Provide the [x, y] coordinate of the cell's center where the given text is located.  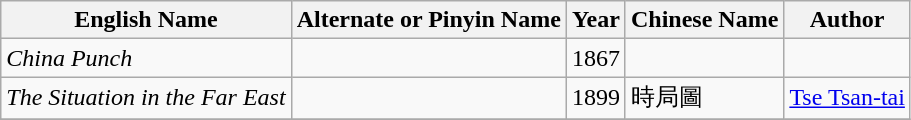
Year [596, 20]
Tse Tsan-tai [848, 98]
Author [848, 20]
English Name [146, 20]
China Punch [146, 58]
時局圖 [704, 98]
Alternate or Pinyin Name [428, 20]
1867 [596, 58]
Chinese Name [704, 20]
The Situation in the Far East [146, 98]
1899 [596, 98]
